Capture the cell that displays the provided text and extract its [X, Y] central coordinate. 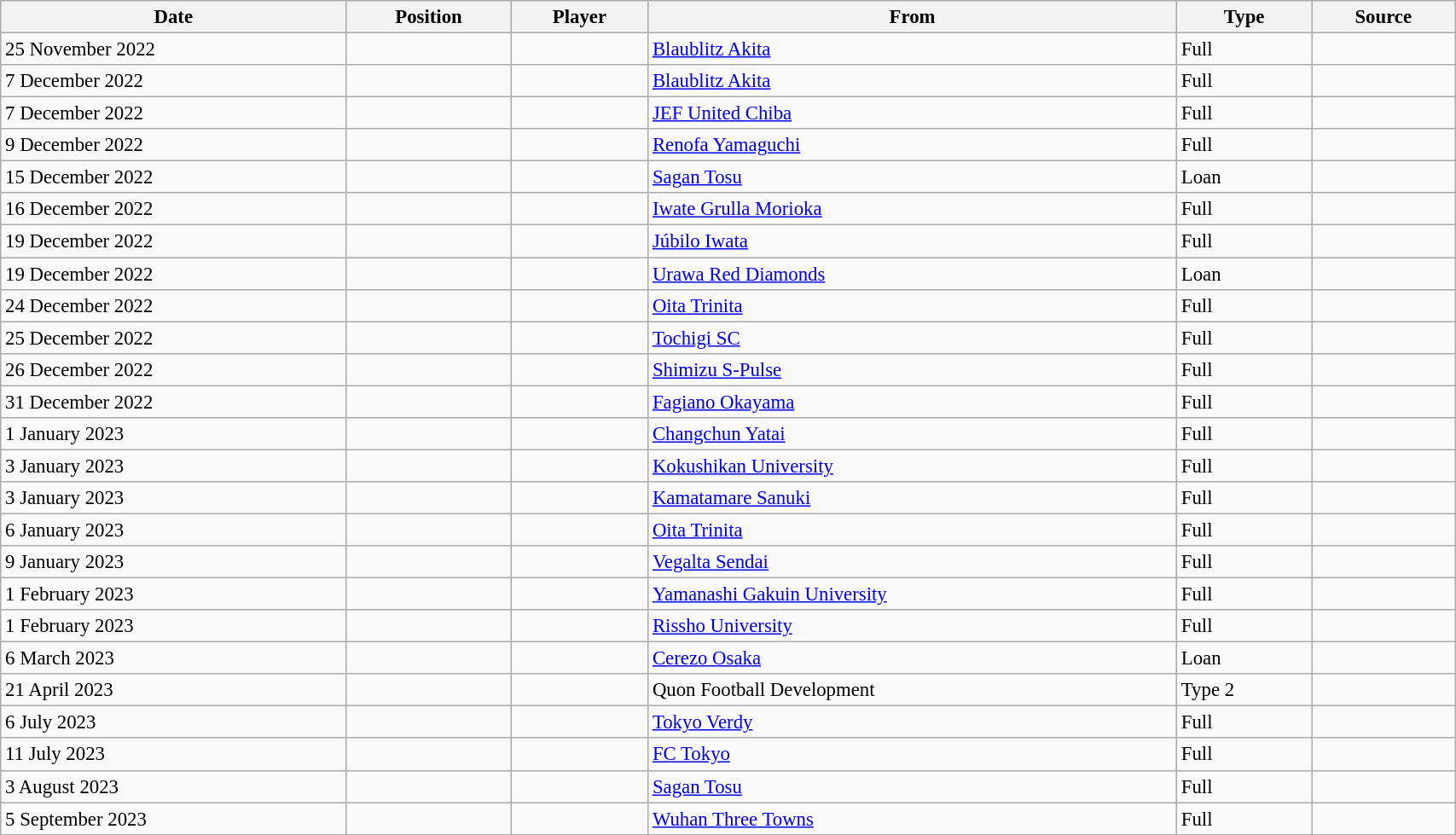
Kokushikan University [913, 466]
Tokyo Verdy [913, 722]
6 July 2023 [174, 722]
Yamanashi Gakuin University [913, 594]
Type 2 [1244, 690]
24 December 2022 [174, 305]
Vegalta Sendai [913, 562]
25 November 2022 [174, 49]
Cerezo Osaka [913, 658]
Fagiano Okayama [913, 402]
Date [174, 17]
6 March 2023 [174, 658]
25 December 2022 [174, 338]
Type [1244, 17]
Source [1383, 17]
26 December 2022 [174, 369]
3 August 2023 [174, 786]
Player [579, 17]
15 December 2022 [174, 177]
Shimizu S-Pulse [913, 369]
9 January 2023 [174, 562]
Wuhan Three Towns [913, 819]
Kamatamare Sanuki [913, 498]
6 January 2023 [174, 530]
21 April 2023 [174, 690]
Júbilo Iwata [913, 241]
Urawa Red Diamonds [913, 274]
FC Tokyo [913, 755]
Renofa Yamaguchi [913, 145]
JEF United Chiba [913, 113]
16 December 2022 [174, 209]
31 December 2022 [174, 402]
Rissho University [913, 626]
Changchun Yatai [913, 434]
9 December 2022 [174, 145]
Tochigi SC [913, 338]
Position [428, 17]
From [913, 17]
11 July 2023 [174, 755]
Iwate Grulla Morioka [913, 209]
1 January 2023 [174, 434]
Quon Football Development [913, 690]
5 September 2023 [174, 819]
